Detect which cell encompasses the target text, then output its (x, y) center coordinate. 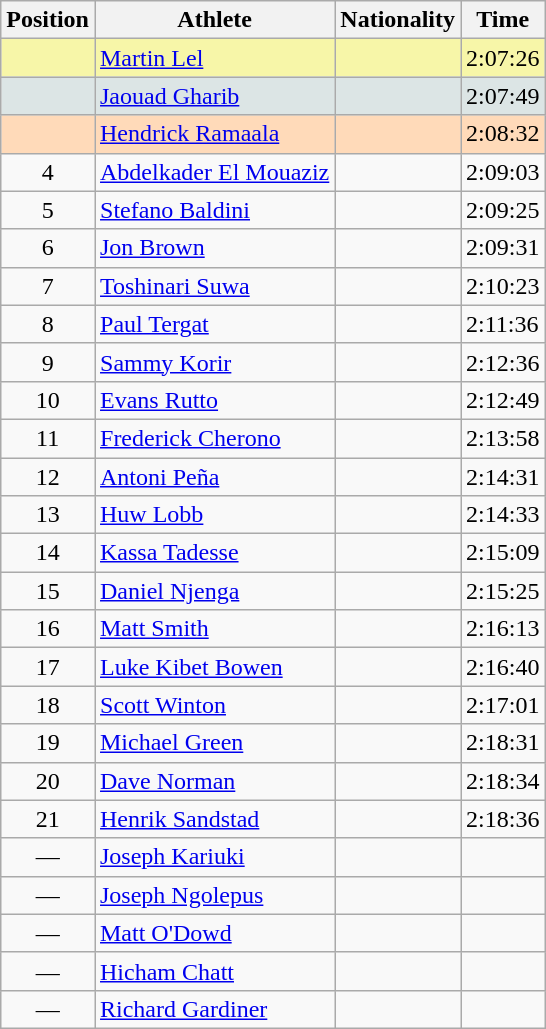
Henrik Sandstad (214, 819)
Huw Lobb (214, 515)
11 (48, 438)
10 (48, 400)
Toshinari Suwa (214, 286)
Jaouad Gharib (214, 96)
2:07:49 (503, 96)
21 (48, 819)
Matt Smith (214, 629)
2:13:58 (503, 438)
2:09:25 (503, 210)
Joseph Kariuki (214, 857)
2:16:40 (503, 667)
2:09:31 (503, 248)
Evans Rutto (214, 400)
2:18:31 (503, 743)
4 (48, 172)
2:15:25 (503, 591)
2:12:49 (503, 400)
6 (48, 248)
2:09:03 (503, 172)
2:18:36 (503, 819)
19 (48, 743)
Paul Tergat (214, 324)
2:10:23 (503, 286)
Abdelkader El Mouaziz (214, 172)
13 (48, 515)
Daniel Njenga (214, 591)
Matt O'Dowd (214, 933)
16 (48, 629)
Dave Norman (214, 781)
7 (48, 286)
2:07:26 (503, 58)
2:15:09 (503, 553)
Richard Gardiner (214, 1009)
12 (48, 477)
2:16:13 (503, 629)
Nationality (398, 20)
Frederick Cherono (214, 438)
Hicham Chatt (214, 971)
Kassa Tadesse (214, 553)
Scott Winton (214, 705)
Michael Green (214, 743)
2:08:32 (503, 134)
2:11:36 (503, 324)
Time (503, 20)
5 (48, 210)
8 (48, 324)
2:17:01 (503, 705)
2:12:36 (503, 362)
Luke Kibet Bowen (214, 667)
Martin Lel (214, 58)
9 (48, 362)
Antoni Peña (214, 477)
20 (48, 781)
17 (48, 667)
18 (48, 705)
15 (48, 591)
2:14:33 (503, 515)
Joseph Ngolepus (214, 895)
Sammy Korir (214, 362)
Athlete (214, 20)
Position (48, 20)
Jon Brown (214, 248)
14 (48, 553)
Hendrick Ramaala (214, 134)
2:14:31 (503, 477)
Stefano Baldini (214, 210)
2:18:34 (503, 781)
